Capture the cell that displays the provided text and extract its [X, Y] central coordinate. 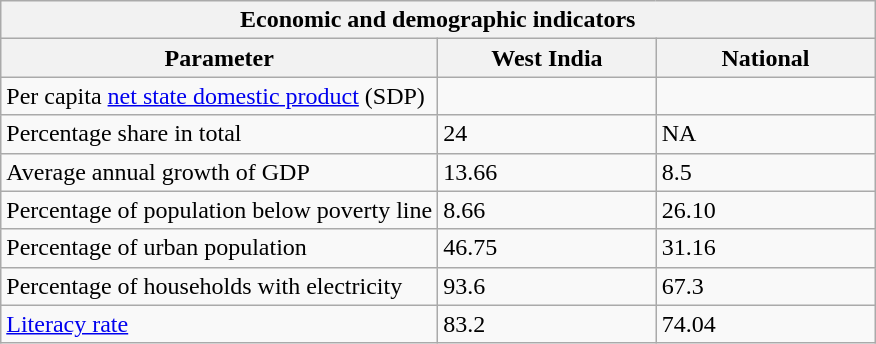
Average annual growth of GDP [220, 172]
Percentage of population below poverty line [220, 210]
Parameter [220, 58]
NA [765, 134]
Economic and demographic indicators [438, 20]
26.10 [765, 210]
13.66 [547, 172]
West India [547, 58]
Percentage share in total [220, 134]
93.6 [547, 286]
67.3 [765, 286]
74.04 [765, 324]
National [765, 58]
31.16 [765, 248]
Per capita net state domestic product (SDP) [220, 96]
Percentage of households with electricity [220, 286]
46.75 [547, 248]
Literacy rate [220, 324]
83.2 [547, 324]
8.5 [765, 172]
24 [547, 134]
8.66 [547, 210]
Percentage of urban population [220, 248]
